For the text-containing cell, return its midpoint in [x, y] coordinate format. 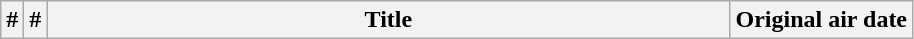
Title [388, 20]
Original air date [822, 20]
